Locate the cell with the specified text and output its [x, y] center coordinate. 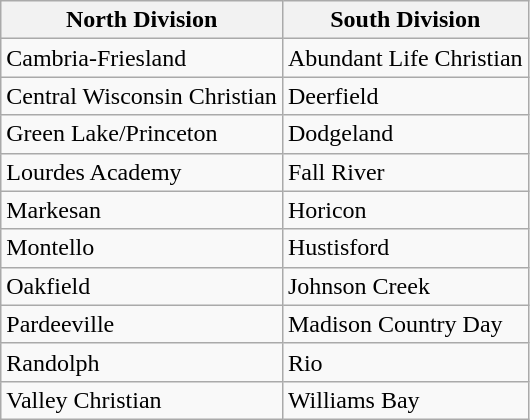
Williams Bay [405, 400]
Markesan [142, 210]
Deerfield [405, 96]
Johnson Creek [405, 286]
Hustisford [405, 248]
Lourdes Academy [142, 172]
Madison Country Day [405, 324]
Oakfield [142, 286]
Randolph [142, 362]
South Division [405, 20]
Fall River [405, 172]
Abundant Life Christian [405, 58]
North Division [142, 20]
Pardeeville [142, 324]
Green Lake/Princeton [142, 134]
Valley Christian [142, 400]
Montello [142, 248]
Dodgeland [405, 134]
Central Wisconsin Christian [142, 96]
Horicon [405, 210]
Rio [405, 362]
Cambria-Friesland [142, 58]
